Detect which cell encompasses the target text, then output its (X, Y) center coordinate. 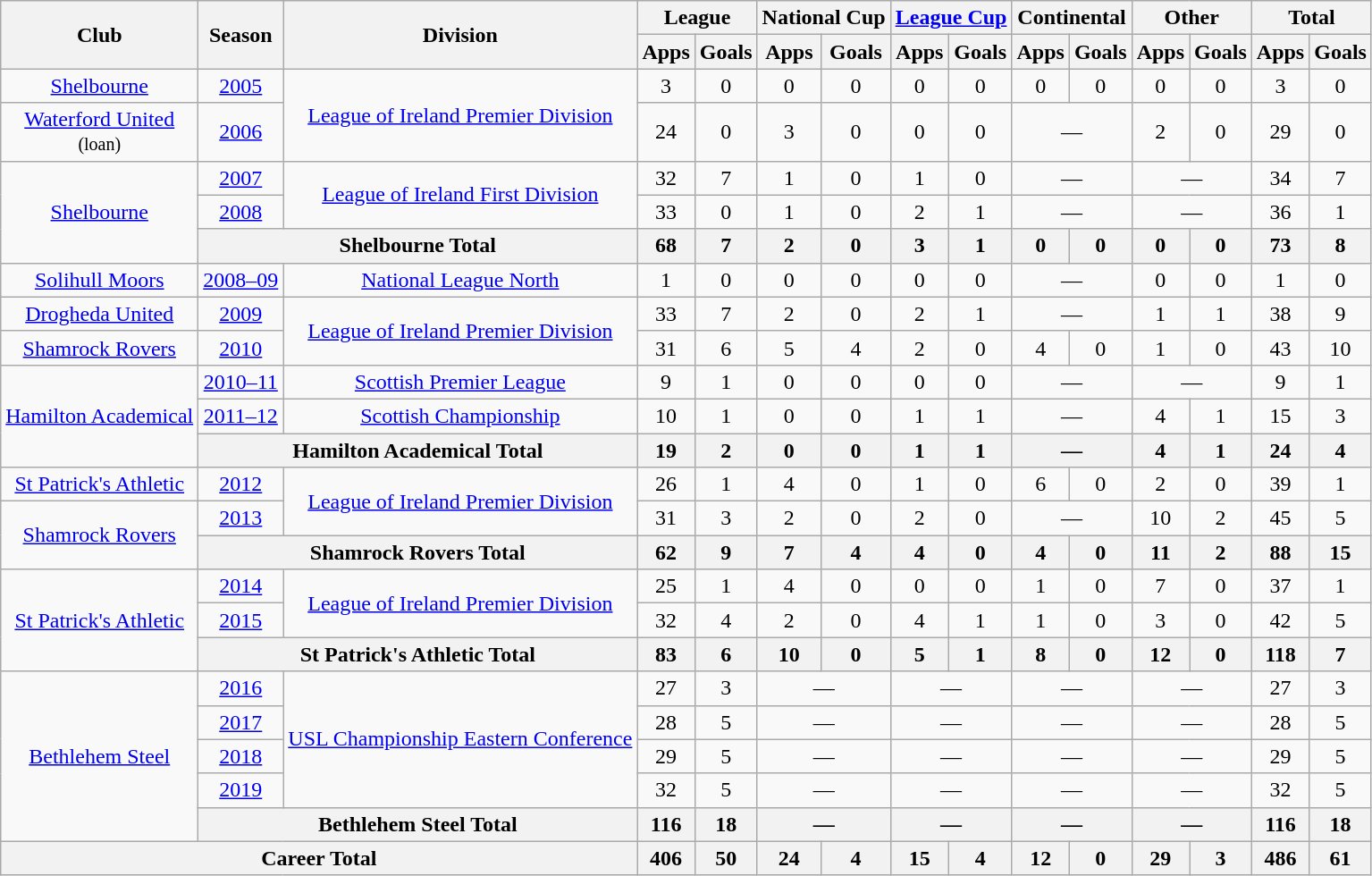
2019 (241, 790)
406 (666, 858)
League (697, 18)
486 (1280, 858)
42 (1280, 620)
Hamilton Academical (100, 416)
Shamrock Rovers Total (418, 552)
83 (666, 654)
2005 (241, 86)
2017 (241, 722)
National League North (460, 280)
Scottish Championship (460, 416)
Club (100, 35)
USL Championship Eastern Conference (460, 739)
37 (1280, 586)
Hamilton Academical Total (418, 450)
73 (1280, 246)
36 (1280, 212)
25 (666, 586)
26 (666, 484)
Total (1311, 18)
League Cup (951, 18)
2006 (241, 132)
118 (1280, 654)
38 (1280, 314)
Division (460, 35)
11 (1160, 552)
Waterford United (loan) (100, 132)
Career Total (319, 858)
39 (1280, 484)
St Patrick's Athletic Total (418, 654)
2010–11 (241, 382)
Other (1191, 18)
2010 (241, 348)
Continental (1072, 18)
2015 (241, 620)
2014 (241, 586)
National Cup (824, 18)
Bethlehem Steel Total (418, 824)
34 (1280, 178)
2011–12 (241, 416)
2018 (241, 756)
2008 (241, 212)
Bethlehem Steel (100, 756)
2009 (241, 314)
2012 (241, 484)
Season (241, 35)
Scottish Premier League (460, 382)
2013 (241, 518)
2016 (241, 688)
2007 (241, 178)
50 (726, 858)
2008–09 (241, 280)
League of Ireland First Division (460, 195)
19 (666, 450)
45 (1280, 518)
43 (1280, 348)
Solihull Moors (100, 280)
61 (1341, 858)
68 (666, 246)
Shelbourne Total (418, 246)
62 (666, 552)
Drogheda United (100, 314)
88 (1280, 552)
